Return the (x, y) coordinate for the center point of the cell that contains the specified text.  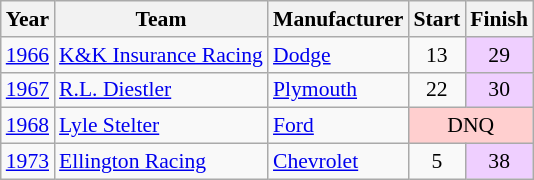
Ford (338, 126)
38 (499, 162)
29 (499, 55)
Lyle Stelter (161, 126)
22 (436, 90)
1967 (28, 90)
K&K Insurance Racing (161, 55)
5 (436, 162)
R.L. Diestler (161, 90)
Plymouth (338, 90)
Team (161, 19)
13 (436, 55)
Ellington Racing (161, 162)
Dodge (338, 55)
Manufacturer (338, 19)
1973 (28, 162)
Year (28, 19)
Chevrolet (338, 162)
1968 (28, 126)
30 (499, 90)
DNQ (470, 126)
Finish (499, 19)
Start (436, 19)
1966 (28, 55)
